For the text-containing cell, return its midpoint in [x, y] coordinate format. 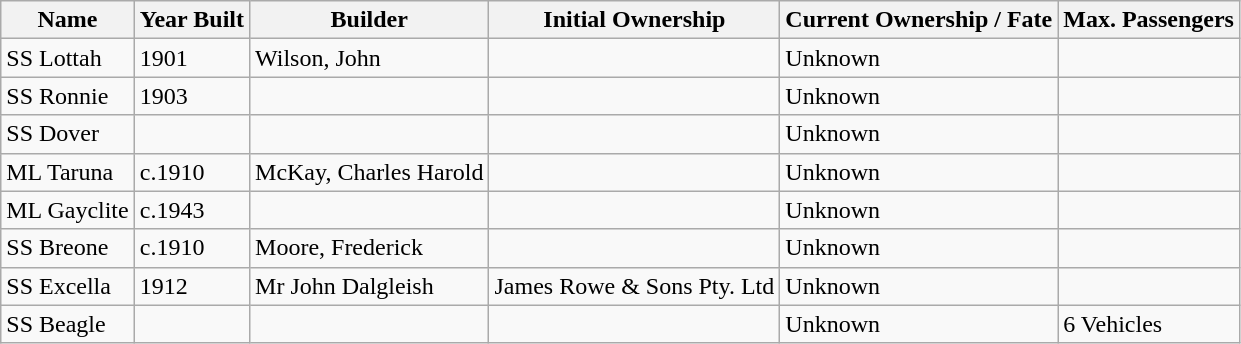
Initial Ownership [634, 20]
Wilson, John [370, 58]
SS Beagle [68, 324]
Year Built [192, 20]
1901 [192, 58]
SS Lottah [68, 58]
SS Dover [68, 134]
ML Taruna [68, 172]
James Rowe & Sons Pty. Ltd [634, 286]
Builder [370, 20]
Max. Passengers [1149, 20]
SS Breone [68, 248]
McKay, Charles Harold [370, 172]
Current Ownership / Fate [919, 20]
1903 [192, 96]
SS Ronnie [68, 96]
Moore, Frederick [370, 248]
6 Vehicles [1149, 324]
Name [68, 20]
SS Excella [68, 286]
1912 [192, 286]
ML Gayclite [68, 210]
c.1943 [192, 210]
Mr John Dalgleish [370, 286]
